Search for the cell housing the specified text and yield its (X, Y) center coordinate. 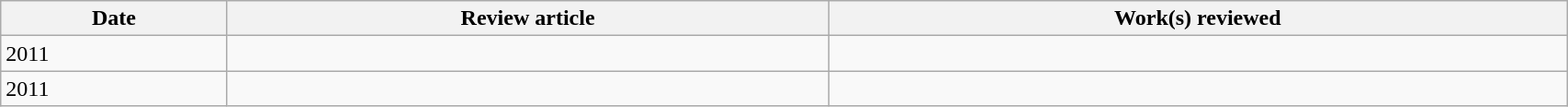
Review article (527, 18)
Date (114, 18)
Work(s) reviewed (1198, 18)
